Provide the [X, Y] coordinate of the cell's center where the given text is located.  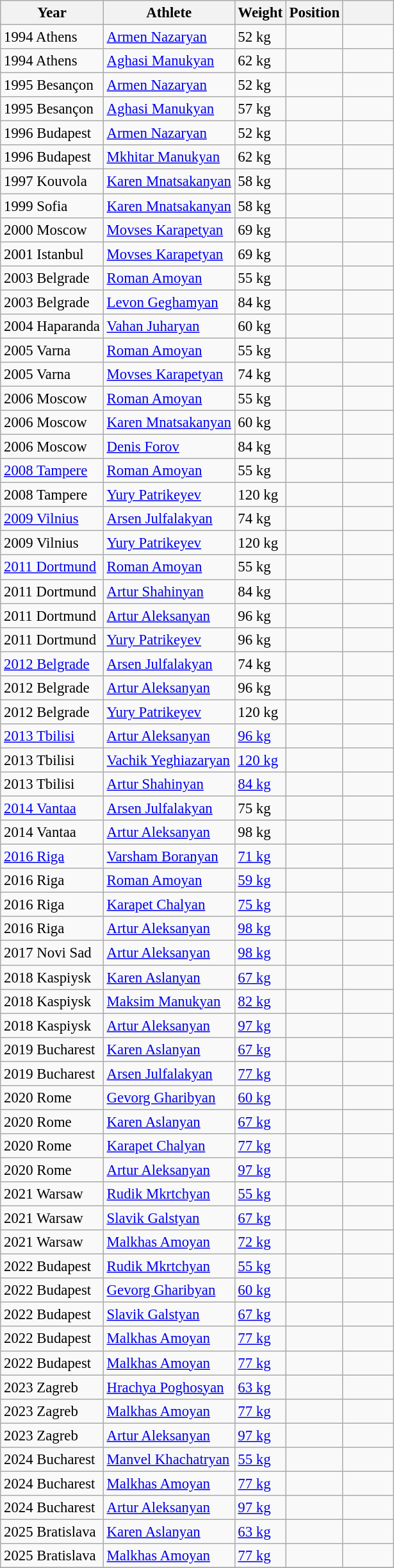
Varsham Boranyan [169, 857]
Vahan Juharyan [169, 326]
1999 Sofia [53, 206]
Denis Forov [169, 447]
Mkhitar Manukyan [169, 157]
Year [53, 13]
Hrachya Poghosyan [169, 1387]
Maksim Manukyan [169, 1001]
1997 Kouvola [53, 181]
2000 Moscow [53, 230]
82 kg [260, 1001]
71 kg [260, 857]
Weight [260, 13]
2001 Istanbul [53, 254]
Manvel Khachatryan [169, 1460]
Levon Geghamyan [169, 302]
72 kg [260, 1242]
57 kg [260, 109]
2004 Haparanda [53, 326]
Position [314, 13]
2017 Novi Sad [53, 953]
59 kg [260, 881]
Athlete [169, 13]
Vachik Yeghiazaryan [169, 760]
